Provide the [X, Y] coordinate of the cell's center where the given text is located.  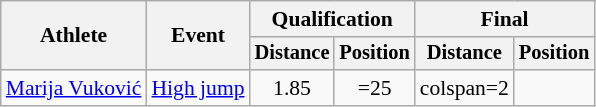
Event [198, 36]
High jump [198, 88]
1.85 [292, 88]
=25 [374, 88]
Qualification [332, 19]
colspan=2 [464, 88]
Marija Vuković [74, 88]
Athlete [74, 36]
Final [504, 19]
